Determine the (X, Y) coordinate at the center of the cell enclosing the given text.  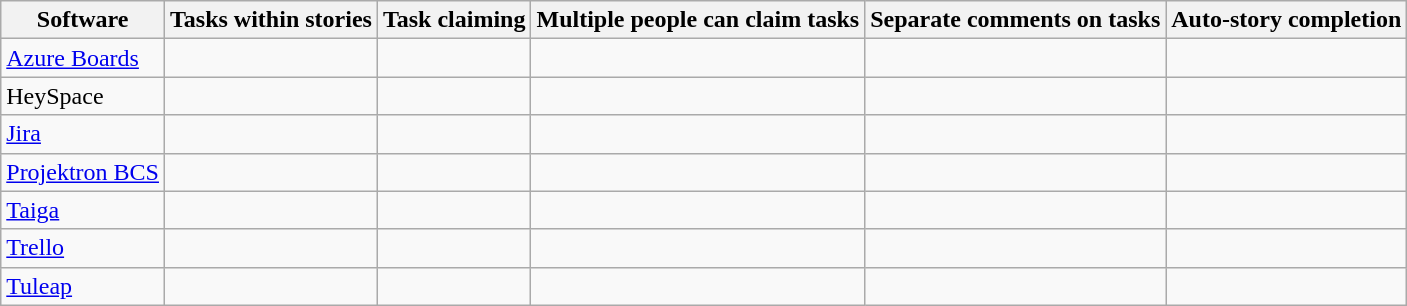
Multiple people can claim tasks (698, 20)
Projektron BCS (83, 172)
Tasks within stories (272, 20)
HeySpace (83, 96)
Auto-story completion (1286, 20)
Taiga (83, 210)
Jira (83, 134)
Software (83, 20)
Tuleap (83, 286)
Task claiming (454, 20)
Separate comments on tasks (1016, 20)
Azure Boards (83, 58)
Trello (83, 248)
